Locate the cell with the specified text and output its (X, Y) center coordinate. 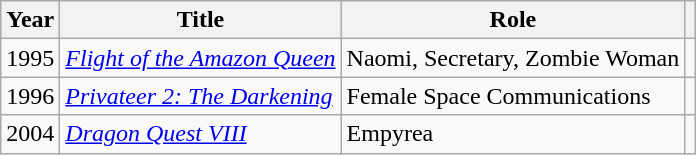
Title (200, 20)
2004 (30, 134)
Naomi, Secretary, Zombie Woman (513, 58)
Role (513, 20)
1995 (30, 58)
Privateer 2: The Darkening (200, 96)
Female Space Communications (513, 96)
Year (30, 20)
Empyrea (513, 134)
1996 (30, 96)
Dragon Quest VIII (200, 134)
Flight of the Amazon Queen (200, 58)
